From the cell containing the given text, extract its center point as (x, y) coordinate. 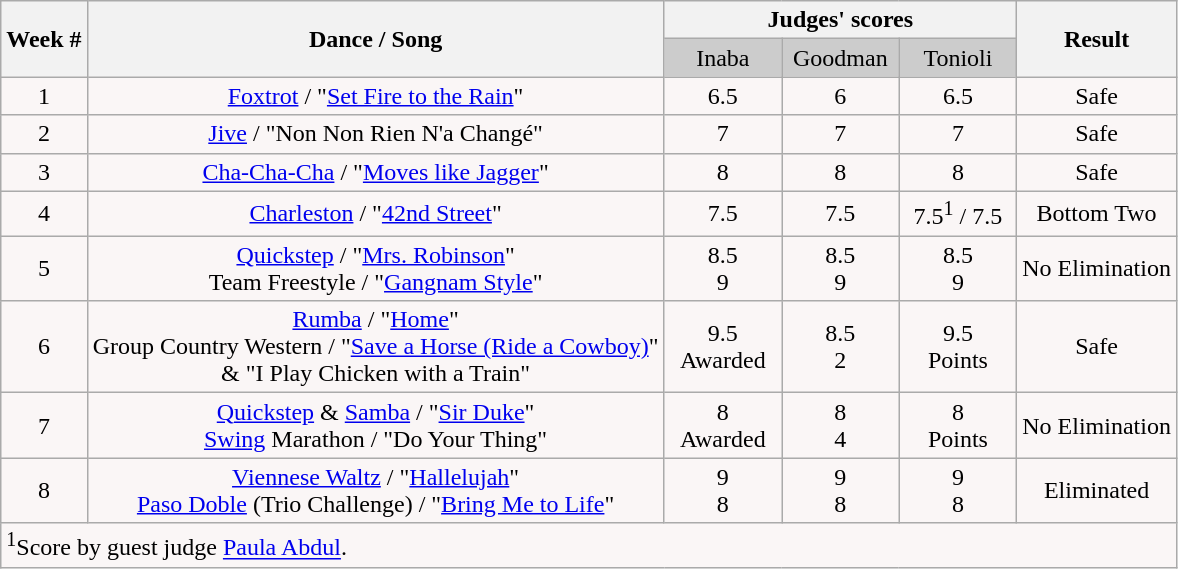
5 (44, 268)
8Awarded (723, 426)
3 (44, 172)
8.52 (841, 347)
Cha-Cha-Cha / "Moves like Jagger" (376, 172)
Quickstep / "Mrs. Robinson" Team Freestyle / "Gangnam Style" (376, 268)
8Points (958, 426)
Result (1097, 39)
Goodman (841, 58)
Dance / Song (376, 39)
Foxtrot / "Set Fire to the Rain" (376, 96)
Inaba (723, 58)
2 (44, 134)
1Score by guest judge Paula Abdul. (589, 546)
Rumba / "Home" Group Country Western / "Save a Horse (Ride a Cowboy)" & "I Play Chicken with a Train" (376, 347)
1 (44, 96)
9.5Points (958, 347)
Eliminated (1097, 490)
Viennese Waltz / "Hallelujah" Paso Doble (Trio Challenge) / "Bring Me to Life" (376, 490)
7.51 / 7.5 (958, 214)
4 (44, 214)
84 (841, 426)
Week # (44, 39)
Tonioli (958, 58)
Charleston / "42nd Street" (376, 214)
Judges' scores (840, 20)
Quickstep & Samba / "Sir Duke" Swing Marathon / "Do Your Thing" (376, 426)
Jive / "Non Non Rien N'a Changé" (376, 134)
9.5Awarded (723, 347)
Bottom Two (1097, 214)
